Scan for the cell matching the given text and deliver its (X, Y) coordinate at center. 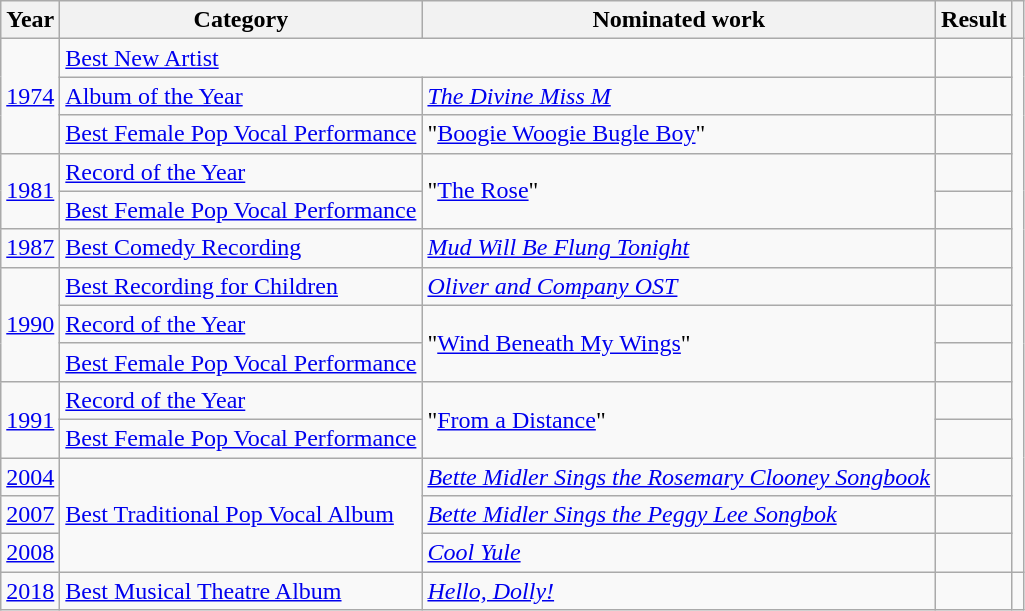
Best Musical Theatre Album (241, 591)
1987 (30, 248)
Year (30, 20)
Bette Midler Sings the Peggy Lee Songbok (679, 515)
The Divine Miss M (679, 96)
Oliver and Company OST (679, 286)
1974 (30, 96)
Best Comedy Recording (241, 248)
Result (974, 20)
1981 (30, 191)
2008 (30, 553)
Bette Midler Sings the Rosemary Clooney Songbook (679, 477)
2004 (30, 477)
Mud Will Be Flung Tonight (679, 248)
1991 (30, 419)
Best Recording for Children (241, 286)
"The Rose" (679, 191)
Cool Yule (679, 553)
"Wind Beneath My Wings" (679, 343)
"From a Distance" (679, 419)
Best Traditional Pop Vocal Album (241, 515)
"Boogie Woogie Bugle Boy" (679, 134)
2018 (30, 591)
Best New Artist (498, 58)
Category (241, 20)
1990 (30, 324)
Album of the Year (241, 96)
Nominated work (679, 20)
Hello, Dolly! (679, 591)
2007 (30, 515)
